Output the (x, y) coordinate of the center of the cell containing the given text.  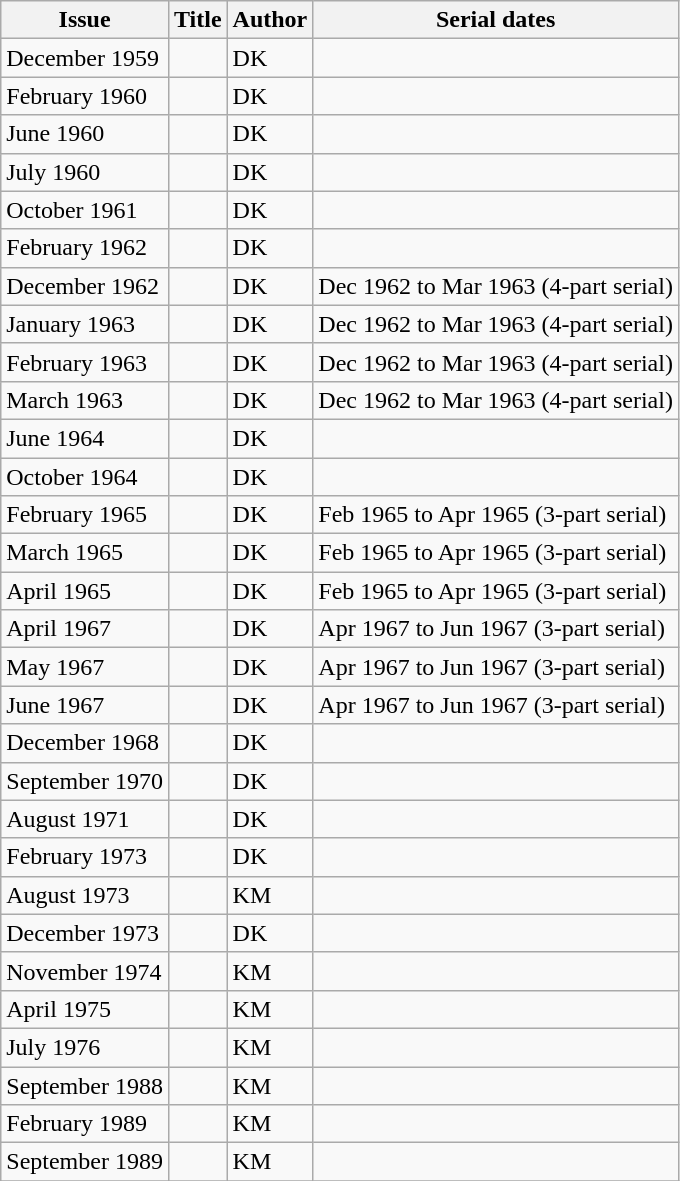
October 1964 (85, 477)
February 1963 (85, 362)
Title (198, 20)
June 1967 (85, 705)
December 1962 (85, 286)
August 1973 (85, 895)
September 1988 (85, 1085)
April 1967 (85, 629)
August 1971 (85, 819)
Author (270, 20)
January 1963 (85, 324)
September 1989 (85, 1162)
December 1968 (85, 743)
September 1970 (85, 781)
March 1963 (85, 400)
March 1965 (85, 553)
February 1960 (85, 96)
May 1967 (85, 667)
February 1962 (85, 248)
April 1975 (85, 1009)
November 1974 (85, 971)
June 1960 (85, 134)
February 1965 (85, 515)
April 1965 (85, 591)
Serial dates (496, 20)
February 1989 (85, 1124)
October 1961 (85, 210)
June 1964 (85, 438)
July 1976 (85, 1047)
February 1973 (85, 857)
December 1959 (85, 58)
Issue (85, 20)
December 1973 (85, 933)
July 1960 (85, 172)
